Scan for the cell matching the given text and deliver its (X, Y) coordinate at center. 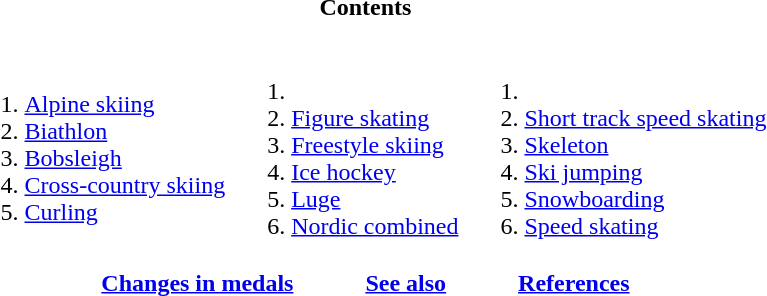
Figure skatingFreestyle skiingIce hockeyLugeNordic combined (345, 145)
